For the text-containing cell, return its midpoint in (X, Y) coordinate format. 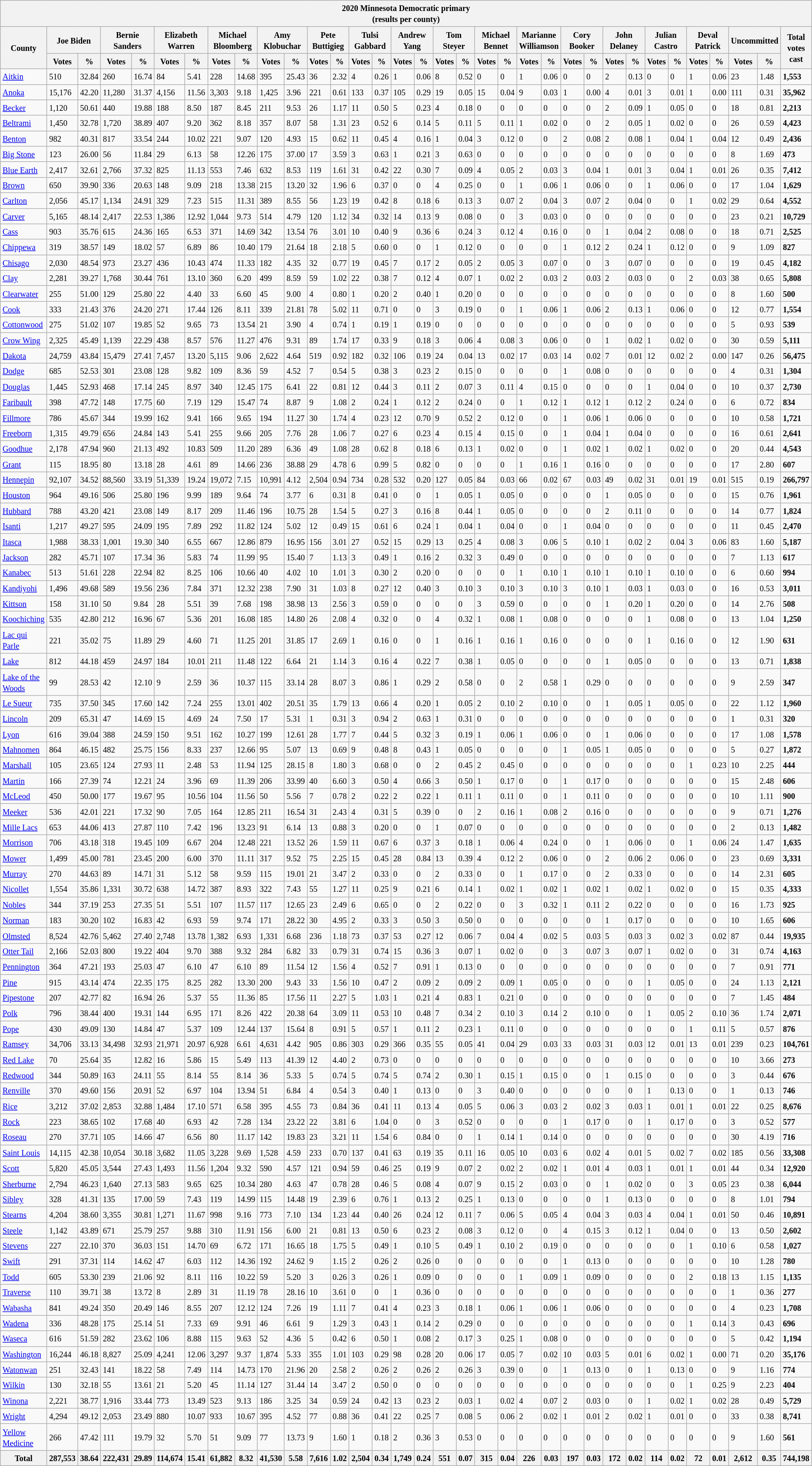
52.53 (89, 371)
11.46 (246, 511)
1.16 (769, 1369)
Brown (24, 185)
20.51 (296, 703)
27.43 (143, 1168)
38.98 (296, 604)
1.96 (340, 185)
27.39 (89, 781)
2,030 (62, 263)
1,484 (169, 1106)
117 (271, 904)
24.84 (143, 433)
925 (796, 904)
5,808 (796, 278)
112 (221, 1261)
11.82 (246, 526)
19.99 (143, 417)
7.15 (246, 480)
227 (62, 1246)
4,182 (796, 263)
2,730 (796, 386)
11,280 (116, 92)
Carver (24, 216)
9.73 (246, 216)
4,423 (796, 123)
23.27 (143, 263)
6,928 (221, 1044)
13.72 (143, 1292)
7.05 (196, 812)
12.92 (196, 216)
266,797 (796, 480)
430 (62, 1029)
10.01 (196, 661)
13.23 (246, 827)
38.44 (89, 1013)
3.81 (340, 1121)
3.66 (769, 1060)
9.51 (196, 734)
10,054 (116, 1152)
3.90 (296, 325)
5,187 (796, 542)
513 (62, 573)
25.03 (143, 966)
14.68 (246, 77)
6.58 (246, 1106)
Morrison (24, 843)
33,308 (796, 1152)
John Delaney (624, 40)
21.13 (143, 448)
Koochiching (24, 619)
10.40 (246, 247)
653 (62, 827)
1,635 (796, 843)
5,165 (62, 216)
45.71 (89, 557)
12.65 (296, 904)
233 (319, 1152)
14.72 (196, 889)
440 (116, 108)
22.29 (143, 340)
99 (62, 682)
6.67 (196, 843)
864 (62, 750)
83 (743, 542)
163 (116, 1075)
796 (62, 1013)
Michael Bennet (496, 40)
6.84 (296, 1091)
3,355 (116, 1214)
1,027 (796, 1246)
Polk (24, 1013)
3,682 (169, 1152)
1.73 (769, 904)
6.97 (196, 1091)
3,228 (221, 1152)
12.85 (246, 812)
2,748 (169, 935)
Otter Tail (24, 951)
1,001 (116, 542)
150 (169, 734)
McLeod (24, 796)
17.75 (143, 402)
6,044 (796, 1183)
19.24 (196, 480)
44.06 (89, 827)
656 (116, 433)
44.18 (89, 661)
9.53 (296, 108)
4.35 (296, 263)
6.41 (296, 386)
42.01 (89, 812)
19.31 (143, 1013)
46.23 (89, 1183)
0.47 (382, 982)
841 (62, 1308)
12.21 (143, 781)
10.43 (196, 263)
14.36 (246, 1261)
15.47 (246, 402)
317 (271, 858)
2.69 (340, 640)
28.53 (89, 682)
212 (116, 619)
Dodge (24, 371)
Norman (24, 920)
1.65 (769, 920)
8,676 (796, 1106)
1.28 (769, 1261)
11.20 (246, 448)
6.72 (246, 1246)
19.01 (296, 873)
60 (169, 402)
1,271 (169, 1214)
407 (169, 123)
Nobles (24, 904)
788 (62, 511)
Murray (24, 873)
49.27 (89, 526)
10.02 (196, 138)
38.57 (89, 247)
7.28 (246, 1121)
1,382 (221, 935)
Julian Castro (666, 40)
Pine (24, 982)
Mille Lacs (24, 827)
287,553 (62, 1458)
2,525 (796, 232)
345 (116, 703)
9.91 (246, 1323)
1.06 (340, 433)
25.79 (143, 1230)
Kanabec (24, 573)
8,524 (62, 935)
5.49 (246, 1060)
46.18 (89, 1354)
2.89 (196, 1292)
794 (796, 1199)
47.94 (89, 448)
Michael Bloomberg (232, 40)
33.19 (143, 480)
257 (169, 1230)
20.38 (296, 1013)
143 (169, 433)
9.07 (246, 138)
39.27 (89, 278)
46 (271, 1323)
10.27 (246, 734)
9.37 (246, 1354)
Waseca (24, 1339)
1,493 (169, 1168)
880 (169, 1416)
26.00 (89, 154)
8.97 (196, 386)
12.32 (246, 588)
905 (319, 1044)
5.36 (196, 619)
13.49 (196, 1400)
72 (698, 1458)
44.63 (89, 873)
509 (221, 448)
12.06 (196, 1354)
2.58 (340, 1369)
3.59 (340, 154)
51.59 (89, 1339)
35.76 (89, 232)
19.67 (143, 796)
29.89 (143, 1458)
5.83 (196, 557)
2,325 (62, 340)
960 (116, 448)
133 (361, 92)
492 (169, 448)
41 (487, 1044)
508 (796, 604)
13.18 (143, 464)
514 (271, 216)
9.69 (246, 1152)
8.59 (296, 278)
2,602 (796, 1230)
33.14 (296, 682)
774 (796, 1369)
49.60 (89, 1091)
Itasca (24, 542)
21.81 (296, 309)
36.03 (143, 1246)
1,824 (796, 511)
6.13 (196, 154)
Winona (24, 1400)
215 (271, 185)
12.48 (246, 843)
223 (62, 1121)
7.49 (196, 1369)
4,631 (271, 1044)
Pete Buttigieg (328, 40)
576 (221, 340)
4.19 (769, 1137)
1.79 (340, 703)
31.44 (296, 1385)
38.33 (89, 542)
24.97 (143, 661)
10.56 (196, 796)
436 (169, 263)
4.78 (340, 464)
8.88 (196, 1339)
13.78 (196, 935)
933 (221, 1416)
2,121 (796, 982)
9.63 (246, 1339)
Swift (24, 1261)
360 (221, 278)
4,241 (169, 1354)
Hubbard (24, 511)
205 (271, 433)
Lake of the Woods (24, 682)
19.56 (143, 588)
9.20 (196, 123)
9.59 (246, 873)
Crow Wing (24, 340)
4.02 (296, 573)
34,498 (116, 1044)
11.84 (143, 154)
13.10 (196, 278)
7.46 (246, 169)
Nicollet (24, 889)
476 (271, 340)
189 (221, 495)
47.42 (89, 1437)
45.05 (89, 1168)
Scott (24, 1168)
7,412 (796, 169)
1,640 (116, 1183)
Todd (24, 1277)
Tulsi Gabbard (370, 40)
7.19 (196, 402)
0.83 (466, 998)
18.02 (143, 247)
45.17 (89, 200)
9.16 (246, 1214)
51.00 (89, 294)
52.93 (89, 386)
1,988 (62, 542)
218 (221, 185)
Dakota (24, 356)
1.27 (340, 889)
9.06 (246, 356)
Pennington (24, 966)
Ramsey (24, 1044)
164 (221, 812)
6.64 (296, 661)
90 (169, 812)
Wabasha (24, 1308)
Amy Klobuchar (282, 40)
98 (403, 1354)
5.70 (196, 1437)
70 (62, 1060)
1,044 (221, 216)
10.34 (246, 1183)
Lac qui Parle (24, 640)
7.68 (246, 604)
32.93 (143, 1044)
9.00 (296, 294)
194 (271, 417)
12.86 (246, 542)
18.95 (89, 464)
66 (529, 480)
13.94 (246, 1091)
11.31 (246, 200)
4.36 (296, 1339)
12.45 (246, 386)
19.30 (143, 542)
15,479 (116, 356)
27.13 (143, 1183)
35,962 (796, 92)
1.69 (769, 154)
238 (271, 588)
1,204 (221, 1168)
37.00 (296, 154)
4.55 (296, 1106)
Redwood (24, 1075)
61,882 (221, 1458)
Lake (24, 661)
39.71 (89, 1292)
Lincoln (24, 718)
Hennepin (24, 480)
4.79 (296, 216)
27.87 (143, 827)
Roseau (24, 1137)
33.54 (143, 138)
1.61 (340, 169)
Le Sueur (24, 703)
16.96 (143, 619)
735 (62, 703)
57 (169, 247)
10.67 (246, 1416)
444 (796, 765)
5.12 (196, 873)
184 (169, 661)
123 (62, 154)
25.14 (143, 1323)
422 (271, 1013)
19,935 (796, 935)
25.64 (89, 1060)
14.48 (296, 1199)
0.93 (769, 325)
523 (221, 1400)
15,176 (62, 92)
8.87 (296, 402)
Uncommitted (755, 40)
631 (796, 640)
7.76 (296, 433)
14.80 (296, 619)
Kittson (24, 604)
43.20 (89, 511)
38.64 (89, 1458)
206 (271, 781)
17.68 (143, 1121)
251 (62, 1369)
204 (221, 843)
17.00 (143, 1199)
499 (271, 278)
291 (62, 1261)
198 (271, 604)
355 (319, 1354)
21.06 (143, 1277)
12.10 (143, 682)
0.79 (340, 951)
468 (116, 386)
48.14 (89, 216)
328 (62, 1199)
5.56 (296, 796)
245 (169, 386)
1,528 (271, 1152)
Isanti (24, 526)
20.49 (143, 1308)
2020 Minnesota Democratic primary(results per county) (406, 14)
339 (271, 309)
41,530 (271, 1458)
33.99 (296, 781)
122 (271, 661)
17.10 (196, 1106)
2.39 (340, 1199)
8.33 (196, 750)
1.47 (769, 843)
4.60 (196, 640)
37.32 (143, 169)
Goodhue (24, 448)
Sibley (24, 1199)
42.76 (89, 935)
35.86 (89, 889)
Traverse (24, 1292)
9.70 (196, 951)
4.93 (296, 138)
266 (62, 1437)
16.95 (296, 542)
551 (444, 1458)
2.32 (340, 77)
25.09 (143, 1354)
1,194 (796, 1339)
5,462 (116, 935)
20.91 (143, 1091)
28.15 (296, 765)
Watonwan (24, 1369)
0.82 (424, 464)
536 (62, 812)
23.49 (143, 1416)
24.91 (143, 200)
34.52 (89, 480)
20.63 (143, 185)
32.78 (89, 123)
1.14 (340, 661)
Blue Earth (24, 169)
827 (796, 247)
30.81 (143, 1214)
2,166 (62, 951)
413 (116, 827)
76 (319, 232)
158 (62, 604)
10.07 (196, 1416)
506 (116, 495)
Cass (24, 232)
51.61 (89, 573)
17.44 (196, 309)
Stevens (24, 1246)
30.20 (89, 920)
7.42 (196, 827)
1.59 (340, 843)
7.24 (196, 703)
11.05 (196, 1152)
4,204 (62, 1214)
2,436 (796, 138)
6.55 (196, 542)
389 (271, 200)
400 (116, 1013)
135 (116, 1199)
121 (319, 1168)
292 (221, 526)
1,386 (169, 216)
35,176 (796, 1354)
Pipestone (24, 998)
37.71 (89, 1137)
37.50 (89, 703)
244 (169, 138)
366 (403, 1044)
Douglas (24, 386)
0.92 (340, 356)
27 (361, 542)
2,056 (62, 200)
39 (221, 604)
22.35 (143, 982)
1.31 (340, 123)
43.14 (89, 982)
667 (221, 542)
31.37 (143, 92)
8.93 (246, 889)
482 (116, 750)
33.44 (143, 1400)
1.29 (340, 1323)
2,053 (116, 1416)
Washington (24, 1354)
188 (169, 108)
Andrew Yang (412, 40)
Wright (24, 1416)
2.23 (769, 1385)
1,720 (116, 123)
19.85 (143, 325)
2.80 (769, 464)
25.43 (296, 77)
2,766 (116, 169)
2,071 (796, 1013)
362 (221, 123)
706 (62, 843)
87 (743, 935)
23.62 (143, 1339)
25 (403, 1168)
4,294 (62, 1416)
43.18 (89, 843)
879 (271, 542)
964 (62, 495)
Cory Booker (582, 40)
45.00 (89, 858)
51.02 (89, 325)
11.25 (246, 640)
364 (62, 966)
3.77 (296, 495)
5.31 (296, 718)
1,960 (796, 703)
27.41 (143, 356)
42.38 (89, 1152)
27.35 (143, 904)
48.28 (89, 1323)
16.65 (296, 1246)
1,250 (796, 619)
5.86 (196, 1060)
Benton (24, 138)
2,221 (62, 1400)
10,729 (796, 216)
19.45 (143, 843)
4.57 (296, 1168)
Mahnomen (24, 750)
17.14 (143, 386)
1,482 (796, 827)
Mower (24, 858)
1,496 (62, 588)
6.03 (196, 1261)
11.91 (246, 1230)
812 (62, 661)
1.09 (769, 247)
11.94 (246, 765)
11.14 (246, 1385)
595 (116, 526)
500 (796, 294)
421 (116, 511)
994 (796, 573)
86 (221, 247)
22.53 (143, 216)
1,578 (796, 734)
45.67 (89, 417)
786 (62, 417)
11.11 (246, 858)
5.07 (296, 750)
744,198 (796, 1458)
473 (796, 154)
8.53 (296, 169)
1.75 (340, 1246)
16.83 (143, 920)
0.73 (382, 1060)
0.72 (769, 402)
43.89 (89, 1230)
Rock (24, 1121)
1.17 (340, 108)
590 (271, 1168)
1,961 (796, 495)
14.62 (143, 1261)
11.33 (246, 263)
Chippewa (24, 247)
Elizabeth Warren (181, 40)
638 (169, 889)
4.61 (196, 464)
9.43 (296, 982)
50.00 (89, 796)
192 (271, 1261)
1,768 (116, 278)
11.67 (196, 1214)
Joe Biden (74, 40)
Beltrami (24, 123)
450 (62, 796)
17.60 (143, 703)
4.95 (340, 920)
1,134 (116, 200)
273 (796, 1060)
41.31 (89, 1199)
Becker (24, 108)
37.02 (89, 1106)
7.50 (246, 718)
147 (743, 356)
24.11 (143, 1075)
50.61 (89, 108)
6.95 (196, 1013)
12.66 (246, 750)
11.57 (246, 904)
3.09 (340, 1013)
1,304 (796, 371)
11.99 (246, 557)
2.76 (769, 604)
17.32 (143, 812)
4.64 (296, 356)
9.52 (296, 858)
88,560 (116, 480)
38.88 (296, 464)
3,331 (796, 858)
301 (116, 371)
42.80 (89, 619)
577 (796, 1121)
2.27 (340, 998)
11.48 (246, 661)
Red Lake (24, 1060)
146 (169, 1308)
63 (403, 1152)
16.94 (143, 998)
876 (796, 1029)
1.77 (340, 734)
0.68 (382, 765)
50.89 (89, 1075)
19.79 (143, 1437)
52.03 (89, 951)
459 (116, 661)
Fillmore (24, 417)
376 (116, 309)
6.68 (296, 935)
40.31 (89, 138)
91 (271, 827)
982 (62, 138)
197 (572, 1458)
583 (169, 1183)
8.45 (246, 108)
19.88 (143, 108)
10.37 (246, 682)
114,674 (169, 1458)
37.31 (89, 1261)
12.82 (143, 1060)
1,749 (403, 1458)
350 (116, 1308)
21.43 (89, 309)
Kandiyohi (24, 588)
38.89 (143, 123)
11.36 (246, 998)
14.84 (143, 1029)
685 (62, 371)
532 (403, 480)
3,212 (62, 1106)
2.49 (340, 904)
7.33 (196, 1323)
116 (221, 1277)
900 (796, 796)
271 (169, 309)
Bernie Sanders (127, 40)
25.75 (143, 750)
676 (796, 1075)
9.64 (246, 495)
12.12 (246, 1308)
903 (62, 232)
27.93 (143, 765)
Cottonwood (24, 325)
275 (62, 325)
3,297 (221, 1354)
Tom Steyer (454, 40)
24.59 (143, 734)
10,991 (271, 480)
Marshall (24, 765)
398 (62, 402)
9.99 (196, 495)
15.64 (296, 1029)
49.79 (89, 433)
Faribault (24, 402)
4,552 (796, 200)
13.30 (246, 982)
1,872 (796, 750)
7.89 (196, 526)
696 (796, 1323)
2.43 (340, 812)
37.19 (89, 904)
825 (169, 169)
48.54 (89, 263)
125 (271, 765)
11.39 (246, 781)
1,499 (62, 858)
11.17 (246, 1137)
14.73 (246, 1369)
253 (116, 904)
193 (116, 966)
38.77 (89, 1400)
31.10 (89, 604)
10.22 (246, 1277)
7.84 (196, 588)
2.08 (340, 619)
7.10 (296, 1214)
8.50 (196, 108)
179 (271, 247)
Freeborn (24, 433)
1,445 (62, 386)
Yellow Medicine (24, 1437)
1,120 (62, 108)
2.31 (769, 873)
280 (271, 1183)
16.08 (246, 619)
9.82 (196, 371)
2,794 (62, 1183)
Lyon (24, 734)
Clay (24, 278)
14,115 (62, 1152)
1,874 (271, 1354)
199 (271, 734)
195 (169, 526)
8.32 (246, 1458)
51,339 (169, 480)
32.43 (89, 1369)
33.13 (89, 1044)
2,281 (62, 278)
Olmsted (24, 935)
8,741 (796, 1416)
519 (319, 356)
19.83 (296, 1137)
8.26 (246, 1013)
13.73 (296, 1437)
571 (221, 1106)
19.22 (143, 951)
0.99 (382, 464)
17.34 (143, 557)
3,303 (221, 92)
13.01 (246, 703)
22.10 (89, 1246)
9.74 (246, 920)
103 (361, 1354)
22.94 (143, 573)
92,107 (62, 480)
53.30 (89, 1277)
9.88 (196, 1230)
1,553 (796, 77)
21.96 (296, 1369)
8.17 (196, 511)
12.44 (246, 1029)
128 (169, 371)
141 (116, 1369)
13.61 (143, 1385)
10,891 (796, 1214)
32.61 (89, 169)
2,612 (743, 1458)
8,827 (116, 1354)
16.54 (296, 812)
1,838 (796, 661)
39.04 (89, 734)
7,616 (319, 1458)
Martin (24, 781)
320 (796, 718)
4.69 (196, 718)
Wilkin (24, 1385)
510 (62, 77)
2.56 (340, 604)
1,276 (796, 812)
14.70 (196, 1246)
625 (221, 1183)
6.36 (296, 448)
12,920 (796, 1168)
Marianne Williamson (539, 40)
Anoka (24, 92)
64 (319, 1013)
8.18 (246, 123)
535 (62, 619)
47.21 (89, 966)
10.66 (246, 573)
15.41 (196, 1458)
10.75 (296, 511)
46.15 (89, 750)
11.19 (246, 1292)
8.36 (246, 371)
24.62 (296, 1261)
6.89 (196, 247)
2.18 (340, 247)
1.18 (340, 935)
387 (221, 889)
5,115 (221, 356)
347 (796, 682)
11.13 (196, 169)
402 (271, 703)
2,641 (796, 433)
817 (116, 138)
17.56 (296, 998)
650 (62, 185)
13.52 (296, 843)
49.12 (89, 1416)
170 (271, 1369)
781 (116, 858)
1.45 (769, 998)
3.21 (340, 1137)
5,111 (796, 340)
15.40 (296, 557)
780 (796, 1261)
761 (169, 278)
32.88 (143, 1106)
3,544 (116, 1168)
310 (221, 1230)
438 (169, 340)
30.72 (143, 889)
226 (529, 1458)
1.80 (340, 765)
24,759 (62, 356)
734 (361, 480)
1,135 (796, 1277)
3.61 (340, 1292)
2,470 (796, 526)
8.57 (196, 340)
92 (169, 1277)
24.20 (143, 309)
260 (116, 77)
4,156 (169, 92)
3,011 (796, 588)
484 (796, 998)
2,853 (116, 1106)
6.20 (246, 278)
24.09 (143, 526)
172 (615, 1458)
Meeker (24, 812)
746 (796, 1091)
Chisago (24, 263)
289 (271, 448)
Renville (24, 1091)
47.72 (89, 402)
4,333 (796, 889)
Total (24, 1458)
1,450 (62, 123)
615 (116, 232)
56,475 (796, 356)
38.60 (89, 1214)
333 (62, 309)
Sherburne (24, 1183)
1,708 (796, 1308)
Saint Louis (24, 1152)
151 (169, 1246)
County (24, 48)
6.82 (296, 951)
65.31 (89, 718)
6.53 (196, 232)
165 (169, 232)
23.65 (89, 765)
49.68 (89, 588)
11.89 (143, 640)
39.90 (89, 185)
1,315 (62, 433)
Stearns (24, 1214)
21,971 (169, 1044)
34,706 (62, 1044)
1,142 (62, 1230)
Grant (24, 464)
7.90 (296, 588)
5.58 (296, 1458)
303 (361, 1044)
Steele (24, 1230)
1,916 (116, 1400)
1,217 (62, 526)
222,431 (116, 1458)
998 (221, 1214)
7.26 (296, 1308)
28.22 (296, 920)
237 (221, 750)
539 (796, 325)
9.66 (246, 433)
4,543 (796, 448)
38.65 (89, 1121)
10.83 (196, 448)
4.63 (296, 1183)
2,178 (62, 448)
671 (116, 1230)
800 (116, 951)
6.14 (296, 827)
716 (796, 1137)
Wadena (24, 1323)
4,163 (796, 951)
1,139 (116, 340)
834 (796, 402)
144 (169, 1013)
113 (271, 1060)
16.74 (143, 77)
43.84 (89, 356)
Houston (24, 495)
31.85 (296, 640)
342 (271, 232)
Aitkin (24, 77)
Deval Patrick (707, 40)
49.24 (89, 1308)
4.42 (296, 1044)
32.18 (89, 1385)
9.31 (296, 340)
32.84 (89, 77)
49.09 (89, 1029)
1,721 (796, 417)
12.26 (246, 154)
30.18 (143, 1152)
4.12 (296, 480)
322 (271, 889)
617 (796, 557)
9.13 (246, 1400)
284 (271, 951)
1,629 (796, 185)
24.36 (143, 232)
553 (221, 169)
0.64 (769, 200)
16,244 (62, 1354)
4.59 (296, 1152)
9.41 (196, 417)
3.25 (296, 1400)
41.39 (296, 1060)
318 (116, 843)
5,820 (62, 1168)
2,213 (796, 108)
126 (221, 309)
177 (116, 796)
13.38 (246, 185)
42.77 (89, 998)
1.90 (769, 640)
187 (221, 108)
607 (796, 464)
49.16 (89, 495)
319 (62, 247)
14.99 (246, 1199)
42.20 (89, 92)
915 (62, 982)
7,457 (169, 356)
28.16 (296, 1292)
771 (796, 966)
277 (796, 1292)
35.02 (89, 640)
561 (796, 1437)
329 (169, 200)
11.54 (296, 966)
45.49 (89, 340)
973 (116, 263)
9.84 (143, 604)
Pope (24, 1029)
23.22 (296, 1121)
1.48 (769, 77)
27.40 (143, 935)
0.67 (382, 843)
Cook (24, 309)
21.64 (296, 247)
357 (271, 123)
7.23 (196, 200)
2,622 (271, 356)
Total votes cast (796, 48)
0.80 (340, 294)
183 (62, 920)
104,761 (796, 1044)
20.97 (196, 1044)
Big Stone (24, 154)
14.71 (143, 873)
85 (271, 998)
30.44 (143, 278)
632 (271, 169)
1,425 (271, 92)
19,072 (221, 480)
23.45 (143, 858)
Jackson (24, 557)
12.61 (296, 734)
9.18 (246, 92)
18.22 (143, 1369)
6.56 (196, 1137)
186 (271, 1400)
Clearwater (24, 294)
Rice (24, 1106)
0.56 (769, 1152)
5,729 (796, 1400)
589 (116, 588)
315 (487, 1458)
Carlton (24, 200)
